Extract the (X, Y) coordinate from the center of the cell holding the provided text.  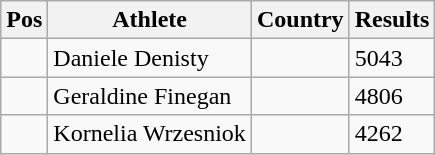
Geraldine Finegan (150, 96)
Pos (24, 20)
Daniele Denisty (150, 58)
Kornelia Wrzesniok (150, 134)
5043 (392, 58)
Athlete (150, 20)
4262 (392, 134)
Results (392, 20)
4806 (392, 96)
Country (300, 20)
